Capture the cell that displays the provided text and extract its (x, y) central coordinate. 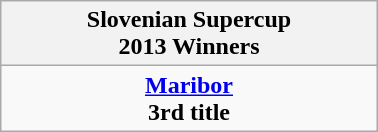
Maribor3rd title (189, 98)
Slovenian Supercup 2013 Winners (189, 34)
